Provide the [x, y] coordinate of the cell's center where the given text is located.  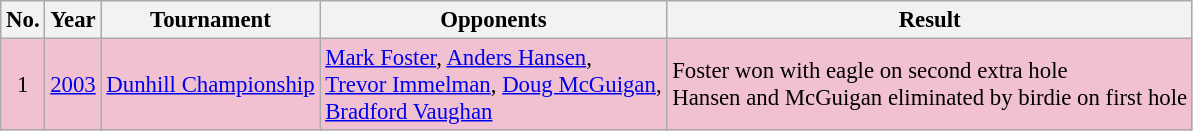
2003 [73, 85]
Opponents [494, 20]
Result [930, 20]
No. [23, 20]
Foster won with eagle on second extra holeHansen and McGuigan eliminated by birdie on first hole [930, 85]
Year [73, 20]
Mark Foster, Anders Hansen, Trevor Immelman, Doug McGuigan, Bradford Vaughan [494, 85]
1 [23, 85]
Dunhill Championship [210, 85]
Tournament [210, 20]
